Return (X, Y) of the center of cell containing provided text 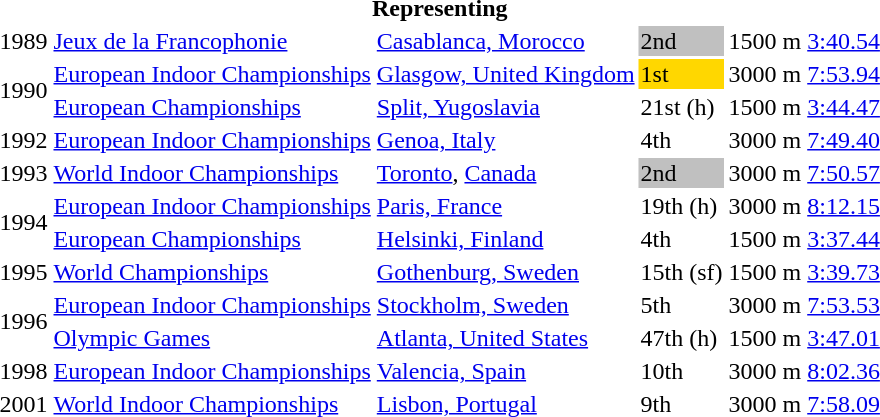
5th (682, 305)
World Championships (212, 272)
21st (h) (682, 107)
Genoa, Italy (506, 140)
Helsinki, Finland (506, 239)
Stockholm, Sweden (506, 305)
Olympic Games (212, 338)
World Indoor Championships (212, 173)
Gothenburg, Sweden (506, 272)
Split, Yugoslavia (506, 107)
47th (h) (682, 338)
15th (sf) (682, 272)
Glasgow, United Kingdom (506, 74)
Atlanta, United States (506, 338)
1st (682, 74)
10th (682, 371)
Toronto, Canada (506, 173)
Valencia, Spain (506, 371)
Jeux de la Francophonie (212, 41)
19th (h) (682, 206)
Paris, France (506, 206)
Casablanca, Morocco (506, 41)
